Determine the [X, Y] coordinate at the center of the cell enclosing the given text.  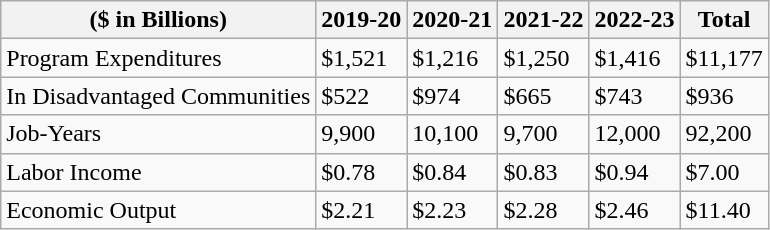
12,000 [634, 134]
$2.23 [452, 210]
$0.84 [452, 172]
2020-21 [452, 20]
$522 [362, 96]
$936 [724, 96]
92,200 [724, 134]
$1,250 [544, 58]
$7.00 [724, 172]
Total [724, 20]
Economic Output [158, 210]
10,100 [452, 134]
($ in Billions) [158, 20]
$11,177 [724, 58]
$1,521 [362, 58]
$2.28 [544, 210]
Job-Years [158, 134]
$2.21 [362, 210]
2022-23 [634, 20]
Labor Income [158, 172]
9,900 [362, 134]
$1,216 [452, 58]
$1,416 [634, 58]
$665 [544, 96]
2019-20 [362, 20]
Program Expenditures [158, 58]
$11.40 [724, 210]
$0.83 [544, 172]
$974 [452, 96]
9,700 [544, 134]
In Disadvantaged Communities [158, 96]
$743 [634, 96]
$2.46 [634, 210]
$0.94 [634, 172]
$0.78 [362, 172]
2021-22 [544, 20]
